Return the (x, y) coordinate for the center point of the cell that contains the specified text.  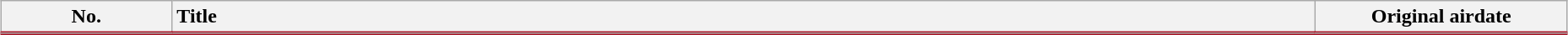
Original airdate (1441, 17)
Title (743, 17)
No. (86, 17)
